Return [x, y] of the center of cell containing provided text 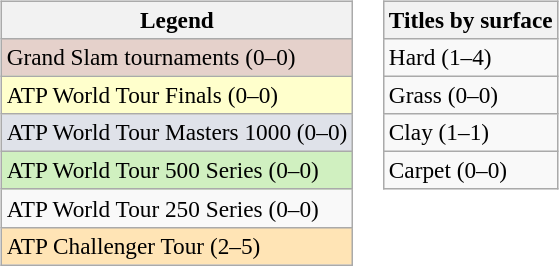
Clay (1–1) [470, 133]
ATP World Tour Finals (0–0) [176, 95]
Carpet (0–0) [470, 171]
ATP Challenger Tour (2–5) [176, 246]
Grass (0–0) [470, 95]
ATP World Tour 250 Series (0–0) [176, 208]
Grand Slam tournaments (0–0) [176, 57]
ATP World Tour 500 Series (0–0) [176, 171]
ATP World Tour Masters 1000 (0–0) [176, 133]
Hard (1–4) [470, 57]
Titles by surface [470, 20]
Legend [176, 20]
